Capture the cell that displays the provided text and extract its [x, y] central coordinate. 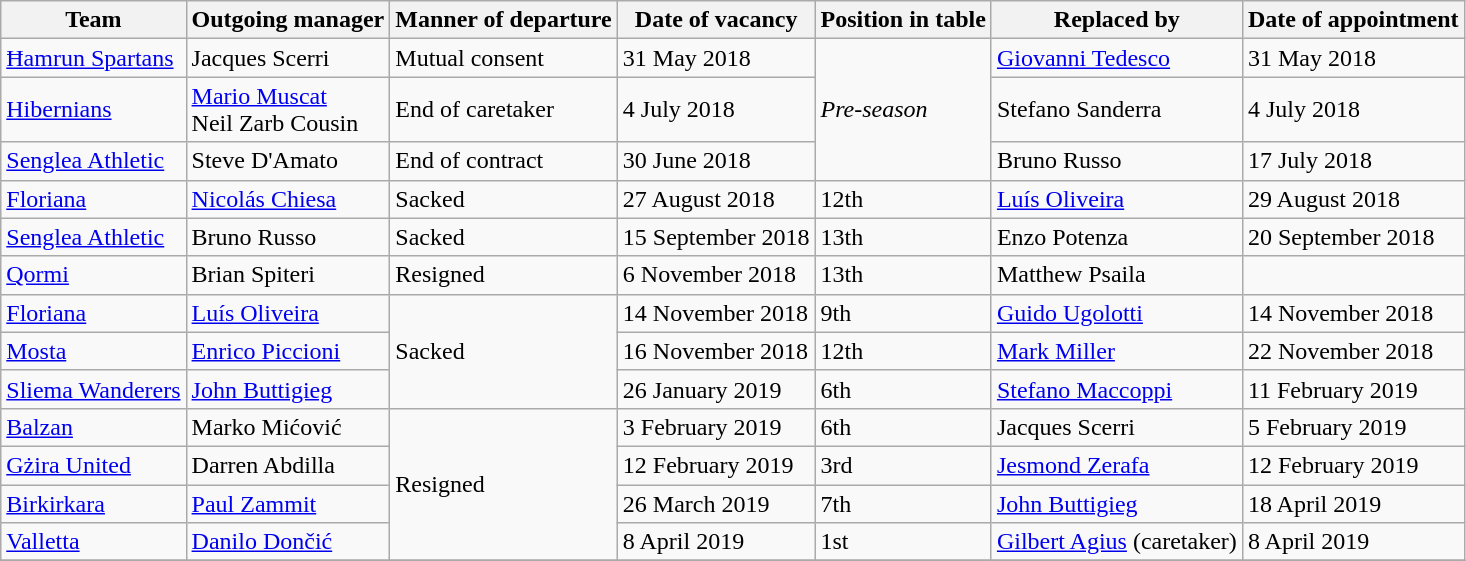
Enrico Piccioni [288, 351]
Nicolás Chiesa [288, 199]
3 February 2019 [716, 427]
26 January 2019 [716, 389]
9th [903, 313]
22 November 2018 [1353, 351]
Giovanni Tedesco [1116, 58]
16 November 2018 [716, 351]
Date of appointment [1353, 20]
Mutual consent [504, 58]
Brian Spiteri [288, 275]
End of caretaker [504, 110]
15 September 2018 [716, 237]
Pre-season [903, 110]
7th [903, 503]
Mosta [94, 351]
Danilo Dončić [288, 542]
End of contract [504, 161]
Date of vacancy [716, 20]
Mark Miller [1116, 351]
20 September 2018 [1353, 237]
Ħamrun Spartans [94, 58]
Stefano Sanderra [1116, 110]
Replaced by [1116, 20]
Steve D'Amato [288, 161]
Valletta [94, 542]
1st [903, 542]
17 July 2018 [1353, 161]
Manner of departure [504, 20]
Position in table [903, 20]
Team [94, 20]
Sliema Wanderers [94, 389]
Marko Mićović [288, 427]
Paul Zammit [288, 503]
27 August 2018 [716, 199]
Qormi [94, 275]
3rd [903, 465]
18 April 2019 [1353, 503]
Enzo Potenza [1116, 237]
Guido Ugolotti [1116, 313]
26 March 2019 [716, 503]
Matthew Psaila [1116, 275]
Jesmond Zerafa [1116, 465]
Darren Abdilla [288, 465]
Mario Muscat Neil Zarb Cousin [288, 110]
Stefano Maccoppi [1116, 389]
Gilbert Agius (caretaker) [1116, 542]
6 November 2018 [716, 275]
Gżira United [94, 465]
Balzan [94, 427]
Hibernians [94, 110]
Birkirkara [94, 503]
29 August 2018 [1353, 199]
Outgoing manager [288, 20]
11 February 2019 [1353, 389]
5 February 2019 [1353, 427]
30 June 2018 [716, 161]
